Extract the [x, y] coordinate from the center of the cell holding the provided text.  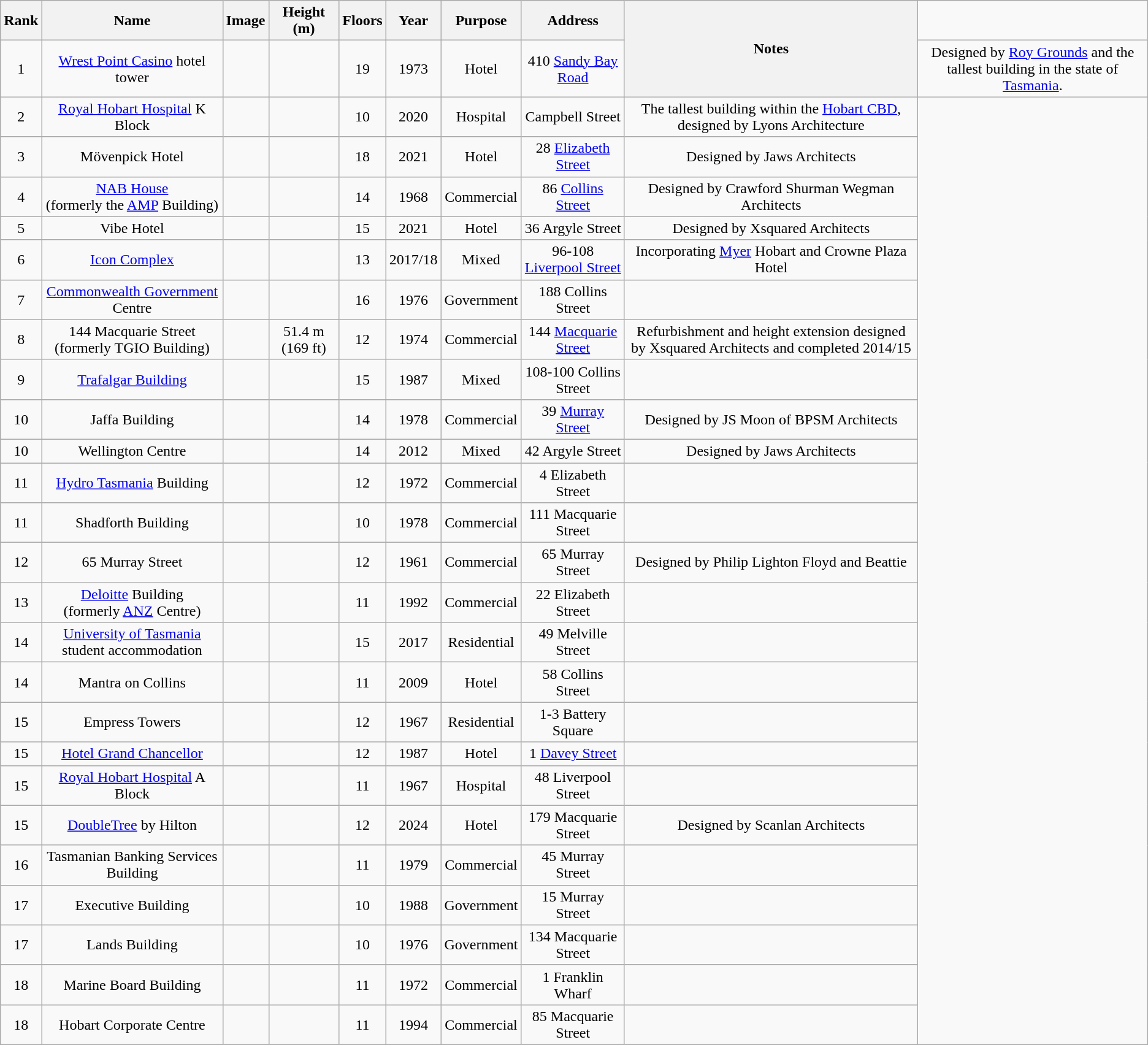
4 [21, 196]
DoubleTree by Hilton [132, 825]
85 Macquarie Street [573, 1024]
1961 [413, 563]
179 Macquarie Street [573, 825]
19 [362, 69]
1973 [413, 69]
Empress Towers [132, 722]
108-100 Collins Street [573, 379]
51.4 m (169 ft) [304, 340]
Trafalgar Building [132, 379]
Mövenpick Hotel [132, 157]
1974 [413, 340]
15 Murray Street [573, 905]
2009 [413, 682]
The tallest building within the Hobart CBD, designed by Lyons Architecture [771, 117]
Year [413, 21]
1 Franklin Wharf [573, 985]
Floors [362, 21]
Image [245, 21]
Notes [771, 49]
39 Murray Street [573, 419]
Deloitte Building(formerly ANZ Centre) [132, 602]
3 [21, 157]
28 Elizabeth Street [573, 157]
410 Sandy Bay Road [573, 69]
7 [21, 299]
4 Elizabeth Street [573, 482]
Designed by Scanlan Architects [771, 825]
Incorporating Myer Hobart and Crowne Plaza Hotel [771, 260]
Tasmanian Banking Services Building [132, 865]
Marine Board Building [132, 985]
2020 [413, 117]
Executive Building [132, 905]
Vibe Hotel [132, 228]
144 Macquarie Street(formerly TGIO Building) [132, 340]
48 Liverpool Street [573, 785]
2017/18 [413, 260]
Address [573, 21]
1994 [413, 1024]
Campbell Street [573, 117]
42 Argyle Street [573, 451]
Rank [21, 21]
1988 [413, 905]
University of Tasmania student accommodation [132, 643]
1968 [413, 196]
8 [21, 340]
NAB House(formerly the AMP Building) [132, 196]
Mantra on Collins [132, 682]
5 [21, 228]
2012 [413, 451]
1-3 Battery Square [573, 722]
22 Elizabeth Street [573, 602]
Designed by Crawford Shurman Wegman Architects [771, 196]
2024 [413, 825]
86 Collins Street [573, 196]
2017 [413, 643]
Wellington Centre [132, 451]
Refurbishment and height extension designed by Xsquared Architects and completed 2014/15 [771, 340]
Name [132, 21]
58 Collins Street [573, 682]
Royal Hobart Hospital A Block [132, 785]
36 Argyle Street [573, 228]
Hobart Corporate Centre [132, 1024]
1979 [413, 865]
111 Macquarie Street [573, 522]
6 [21, 260]
9 [21, 379]
45 Murray Street [573, 865]
1992 [413, 602]
Wrest Point Casino hotel tower [132, 69]
Shadforth Building [132, 522]
Commonwealth Government Centre [132, 299]
Royal Hobart Hospital K Block [132, 117]
Designed by Philip Lighton Floyd and Beattie [771, 563]
Height (m) [304, 21]
Icon Complex [132, 260]
1 [21, 69]
Designed by Xsquared Architects [771, 228]
49 Melville Street [573, 643]
Lands Building [132, 944]
144 Macquarie Street [573, 340]
Jaffa Building [132, 419]
188 Collins Street [573, 299]
1 Davey Street [573, 754]
96-108 Liverpool Street [573, 260]
Designed by Roy Grounds and the tallest building in the state of Tasmania. [1033, 69]
Hotel Grand Chancellor [132, 754]
Hydro Tasmania Building [132, 482]
Purpose [481, 21]
Designed by JS Moon of BPSM Architects [771, 419]
134 Macquarie Street [573, 944]
2 [21, 117]
